Determine the [X, Y] coordinate at the center of the cell enclosing the given text.  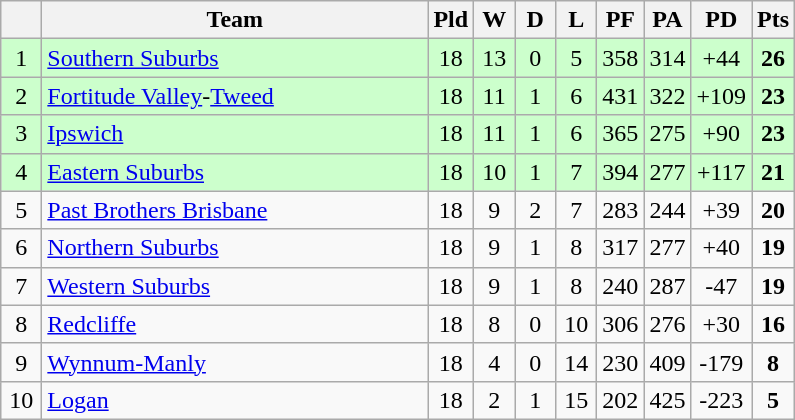
16 [774, 324]
20 [774, 210]
Ipswich [235, 134]
Pts [774, 20]
Logan [235, 400]
202 [620, 400]
Team [235, 20]
PF [620, 20]
409 [668, 362]
PA [668, 20]
365 [620, 134]
358 [620, 58]
D [536, 20]
+30 [722, 324]
W [494, 20]
230 [620, 362]
+39 [722, 210]
Fortitude Valley-Tweed [235, 96]
287 [668, 286]
+40 [722, 248]
Eastern Suburbs [235, 172]
275 [668, 134]
+90 [722, 134]
13 [494, 58]
306 [620, 324]
+117 [722, 172]
283 [620, 210]
Wynnum-Manly [235, 362]
+109 [722, 96]
394 [620, 172]
Pld [451, 20]
Redcliffe [235, 324]
Western Suburbs [235, 286]
15 [576, 400]
14 [576, 362]
-47 [722, 286]
425 [668, 400]
21 [774, 172]
-223 [722, 400]
314 [668, 58]
3 [22, 134]
276 [668, 324]
244 [668, 210]
Past Brothers Brisbane [235, 210]
-179 [722, 362]
431 [620, 96]
PD [722, 20]
322 [668, 96]
26 [774, 58]
+44 [722, 58]
317 [620, 248]
240 [620, 286]
Northern Suburbs [235, 248]
L [576, 20]
Southern Suburbs [235, 58]
